Capture the cell that displays the provided text and extract its [X, Y] central coordinate. 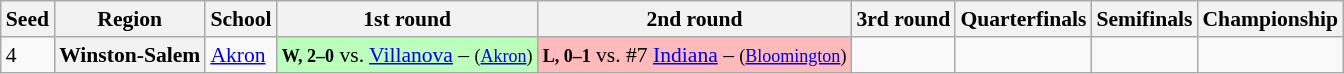
Winston-Salem [130, 55]
3rd round [903, 19]
2nd round [695, 19]
Semifinals [1144, 19]
Region [130, 19]
Championship [1270, 19]
Akron [240, 55]
Seed [28, 19]
W, 2–0 vs. Villanova – (Akron) [408, 55]
4 [28, 55]
1st round [408, 19]
School [240, 19]
Quarterfinals [1023, 19]
L, 0–1 vs. #7 Indiana – (Bloomington) [695, 55]
